Provide the [X, Y] coordinate of the cell's center where the given text is located.  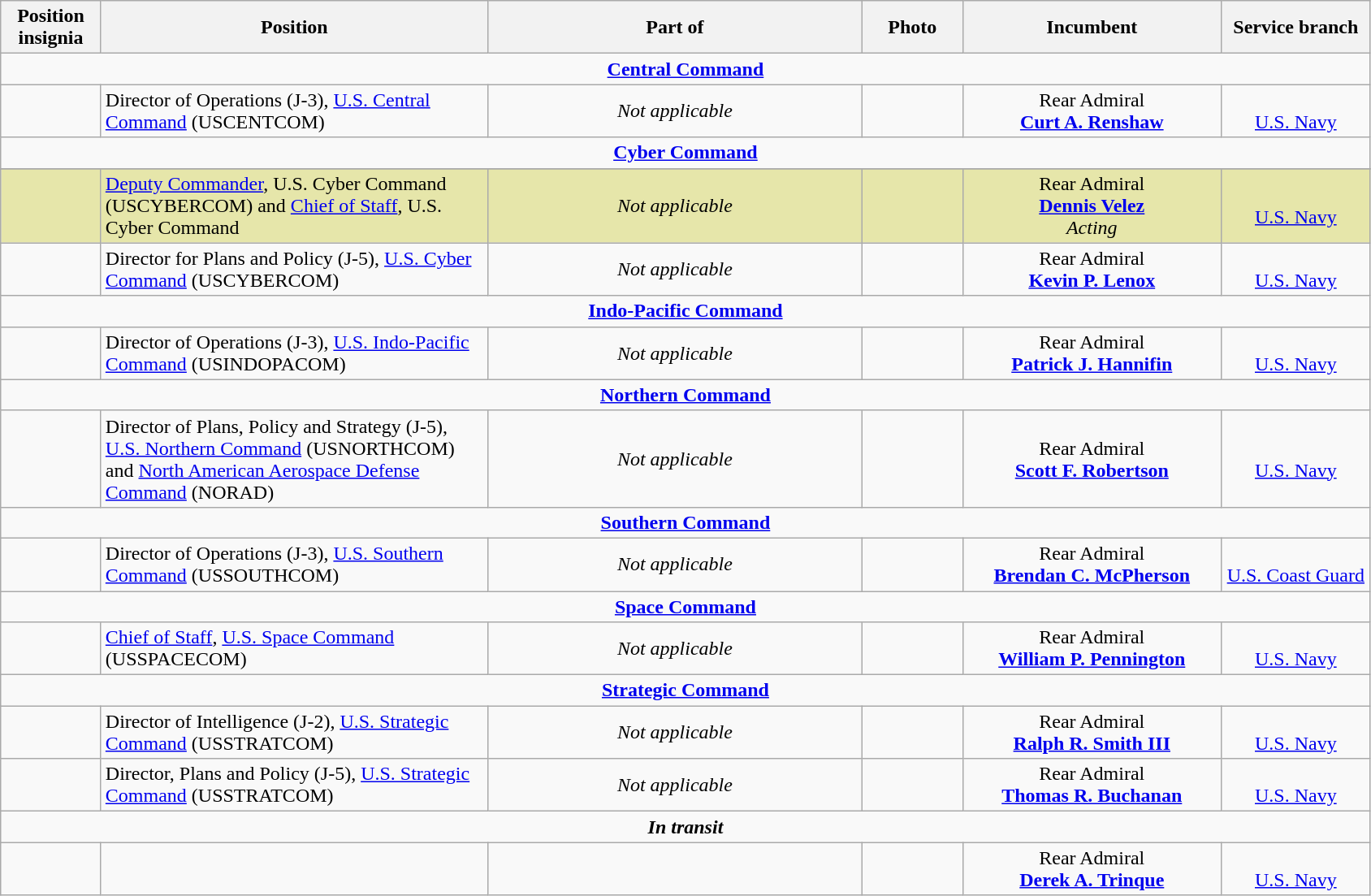
Service branch [1296, 28]
Rear AdmiralBrendan C. McPherson [1092, 564]
Space Command [685, 607]
Part of [674, 28]
Director of Operations (J-3), U.S. Central Command (USCENTCOM) [294, 110]
Rear AdmiralThomas R. Buchanan [1092, 785]
Position [294, 28]
Position insignia [51, 28]
Rear AdmiralCurt A. Renshaw [1092, 110]
Rear AdmiralWilliam P. Pennington [1092, 648]
Northern Command [685, 395]
Rear AdmiralPatrick J. Hannifin [1092, 353]
Incumbent [1092, 28]
Rear AdmiralScott F. Robertson [1092, 458]
In transit [685, 827]
Rear AdmiralDerek A. Trinque [1092, 869]
Cyber Command [685, 153]
Director of Operations (J-3), U.S. Indo-Pacific Command (USINDOPACOM) [294, 353]
Central Command [685, 69]
Southern Command [685, 522]
Photo [912, 28]
Indo-Pacific Command [685, 311]
Rear AdmiralDennis VelezActing [1092, 206]
Rear AdmiralRalph R. Smith III [1092, 733]
Director of Intelligence (J-2), U.S. Strategic Command (USSTRATCOM) [294, 733]
Rear AdmiralKevin P. Lenox [1092, 270]
Deputy Commander, U.S. Cyber Command (USCYBERCOM) and Chief of Staff, U.S. Cyber Command [294, 206]
Director, Plans and Policy (J-5), U.S. Strategic Command (USSTRATCOM) [294, 785]
Strategic Command [685, 690]
Director of Operations (J-3), U.S. Southern Command (USSOUTHCOM) [294, 564]
U.S. Coast Guard [1296, 564]
Director of Plans, Policy and Strategy (J-5), U.S. Northern Command (USNORTHCOM)and North American Aerospace Defense Command (NORAD) [294, 458]
Director for Plans and Policy (J-5), U.S. Cyber Command (USCYBERCOM) [294, 270]
Chief of Staff, U.S. Space Command (USSPACECOM) [294, 648]
